Identify which cell holds the provided text, then report its (X, Y) central coordinate. 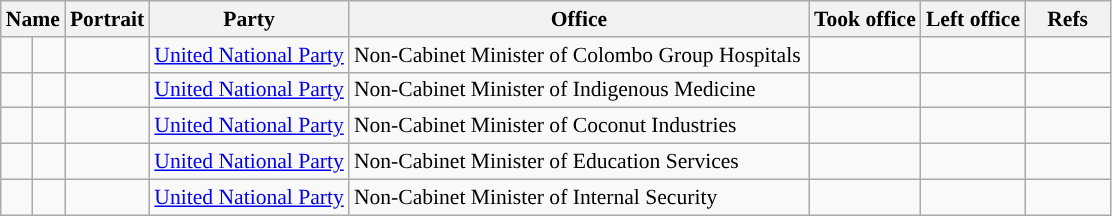
Refs (1068, 19)
Name (33, 19)
Non-Cabinet Minister of Coconut Industries (579, 126)
Left office (973, 19)
Non-Cabinet Minister of Indigenous Medicine (579, 90)
Took office (865, 19)
Office (579, 19)
Party (249, 19)
Portrait (107, 19)
Non-Cabinet Minister of Education Services (579, 162)
Non-Cabinet Minister of Internal Security (579, 197)
Non-Cabinet Minister of Colombo Group Hospitals (579, 55)
